Locate the cell with the specified text and output its (X, Y) center coordinate. 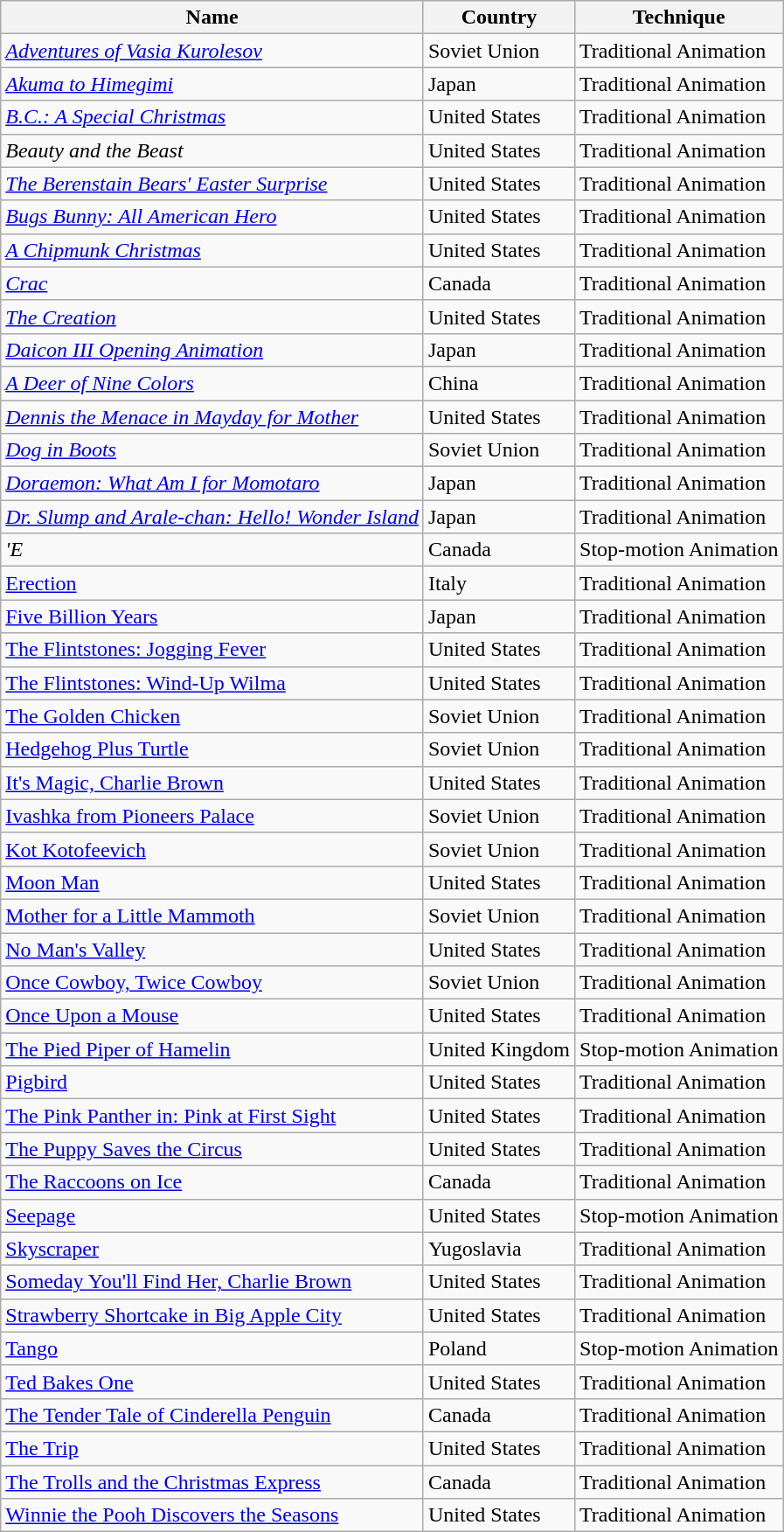
Tango (212, 1348)
Kot Kotofeevich (212, 849)
No Man's Valley (212, 949)
The Trip (212, 1448)
B.C.: A Special Christmas (212, 117)
Erection (212, 583)
Beauty and the Beast (212, 150)
Akuma to Himegimi (212, 84)
Mother for a Little Mammoth (212, 916)
The Pied Piper of Hamelin (212, 1049)
China (498, 383)
The Pink Panther in: Pink at First Sight (212, 1116)
Hedgehog Plus Turtle (212, 749)
Strawberry Shortcake in Big Apple City (212, 1315)
Italy (498, 583)
It's Magic, Charlie Brown (212, 783)
Pigbird (212, 1083)
Country (498, 17)
The Golden Chicken (212, 716)
Someday You'll Find Her, Charlie Brown (212, 1282)
United Kingdom (498, 1049)
Winnie the Pooh Discovers the Seasons (212, 1515)
The Puppy Saves the Circus (212, 1149)
'E (212, 550)
The Flintstones: Wind-Up Wilma (212, 683)
Moon Man (212, 882)
Doraemon: What Am I for Momotaro (212, 484)
Bugs Bunny: All American Hero (212, 217)
Technique (679, 17)
Once Upon a Mouse (212, 1016)
Yugoslavia (498, 1249)
Dr. Slump and Arale-chan: Hello! Wonder Island (212, 517)
Seepage (212, 1215)
A Chipmunk Christmas (212, 250)
The Creation (212, 317)
The Berenstain Bears' Easter Surprise (212, 184)
Daicon III Opening Animation (212, 350)
Crac (212, 283)
The Tender Tale of Cinderella Penguin (212, 1415)
A Deer of Nine Colors (212, 383)
Dennis the Menace in Mayday for Mother (212, 417)
The Flintstones: Jogging Fever (212, 650)
The Raccoons on Ice (212, 1182)
Ivashka from Pioneers Palace (212, 816)
Adventures of Vasia Kurolesov (212, 51)
Once Cowboy, Twice Cowboy (212, 983)
Name (212, 17)
Five Billion Years (212, 616)
Ted Bakes One (212, 1382)
Skyscraper (212, 1249)
The Trolls and the Christmas Express (212, 1482)
Poland (498, 1348)
Dog in Boots (212, 450)
